Determine the [X, Y] coordinate at the center of the cell enclosing the given text.  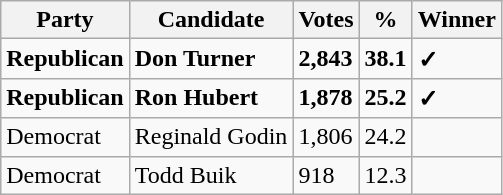
Ron Hubert [211, 98]
% [386, 20]
1,878 [326, 98]
Candidate [211, 20]
12.3 [386, 175]
24.2 [386, 137]
1,806 [326, 137]
Votes [326, 20]
Todd Buik [211, 175]
38.1 [386, 59]
918 [326, 175]
25.2 [386, 98]
Winner [456, 20]
2,843 [326, 59]
Reginald Godin [211, 137]
Party [65, 20]
Don Turner [211, 59]
